Find where the given text appears and provide that cell's center as [x, y] coordinate. 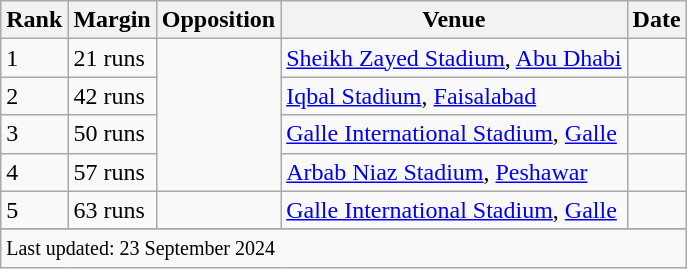
21 runs [112, 58]
5 [34, 210]
50 runs [112, 134]
Arbab Niaz Stadium, Peshawar [454, 172]
4 [34, 172]
2 [34, 96]
Date [656, 20]
Venue [454, 20]
Iqbal Stadium, Faisalabad [454, 96]
3 [34, 134]
Sheikh Zayed Stadium, Abu Dhabi [454, 58]
57 runs [112, 172]
42 runs [112, 96]
Opposition [218, 20]
63 runs [112, 210]
Last updated: 23 September 2024 [344, 248]
Margin [112, 20]
Rank [34, 20]
1 [34, 58]
